Provide the (x, y) coordinate of the cell's center where the given text is located.  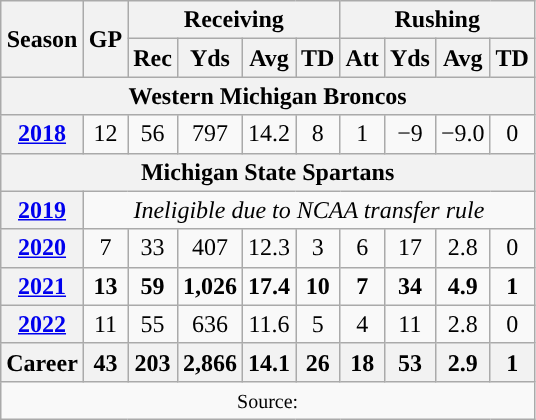
43 (105, 362)
33 (153, 248)
17 (410, 248)
Career (42, 362)
12.3 (268, 248)
10 (318, 286)
26 (318, 362)
34 (410, 286)
3 (318, 248)
11.6 (268, 324)
636 (210, 324)
GP (105, 39)
−9.0 (462, 134)
−9 (410, 134)
4 (362, 324)
4.9 (462, 286)
2020 (42, 248)
17.4 (268, 286)
2.9 (462, 362)
1,026 (210, 286)
13 (105, 286)
2018 (42, 134)
Receiving (234, 20)
6 (362, 248)
2021 (42, 286)
8 (318, 134)
Rushing (438, 20)
5 (318, 324)
Rec (153, 58)
407 (210, 248)
18 (362, 362)
2022 (42, 324)
59 (153, 286)
14.2 (268, 134)
12 (105, 134)
Att (362, 58)
2019 (42, 210)
Season (42, 39)
56 (153, 134)
Michigan State Spartans (268, 172)
2,866 (210, 362)
Source: (268, 400)
203 (153, 362)
14.1 (268, 362)
Western Michigan Broncos (268, 96)
797 (210, 134)
55 (153, 324)
Ineligible due to NCAA transfer rule (308, 210)
53 (410, 362)
